Return (x, y) of the center of cell containing provided text 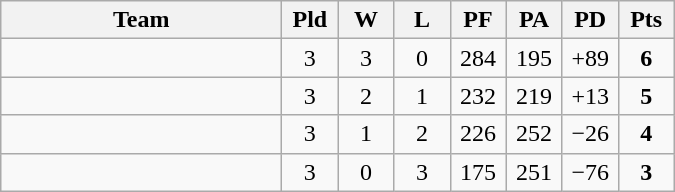
5 (646, 96)
252 (534, 134)
219 (534, 96)
251 (534, 172)
+89 (590, 58)
226 (478, 134)
Team (142, 20)
PA (534, 20)
195 (534, 58)
284 (478, 58)
6 (646, 58)
+13 (590, 96)
L (422, 20)
PF (478, 20)
PD (590, 20)
4 (646, 134)
Pld (310, 20)
175 (478, 172)
232 (478, 96)
W (366, 20)
−76 (590, 172)
Pts (646, 20)
−26 (590, 134)
